Output the (X, Y) coordinate of the center of the cell containing the given text.  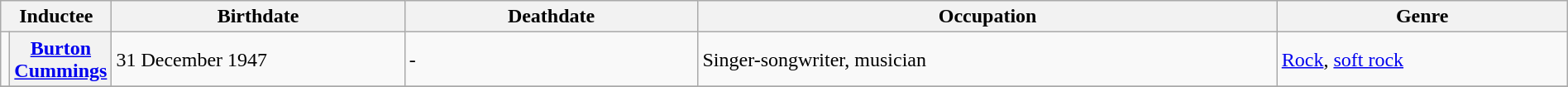
Singer-songwriter, musician (987, 60)
Deathdate (551, 17)
Birthdate (258, 17)
31 December 1947 (258, 60)
Inductee (56, 17)
Genre (1422, 17)
Occupation (987, 17)
Rock, soft rock (1422, 60)
Burton Cummings (61, 60)
- (551, 60)
